Pinpoint the cell where the given text exists, returning its (x, y) midpoint coordinate. 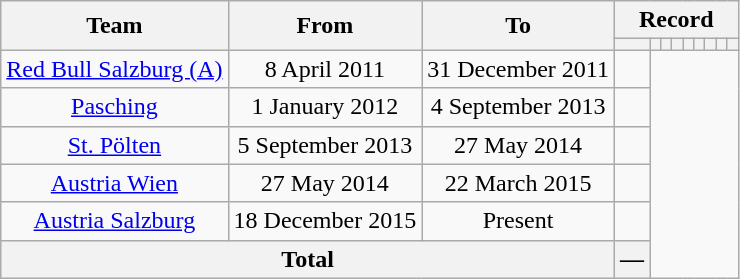
1 January 2012 (325, 107)
Austria Wien (114, 183)
From (325, 26)
5 September 2013 (325, 145)
Red Bull Salzburg (A) (114, 69)
Pasching (114, 107)
Record (676, 20)
— (632, 259)
22 March 2015 (518, 183)
8 April 2011 (325, 69)
Present (518, 221)
Total (308, 259)
Team (114, 26)
4 September 2013 (518, 107)
18 December 2015 (325, 221)
Austria Salzburg (114, 221)
31 December 2011 (518, 69)
To (518, 26)
St. Pölten (114, 145)
